Detect which cell encompasses the target text, then output its (X, Y) center coordinate. 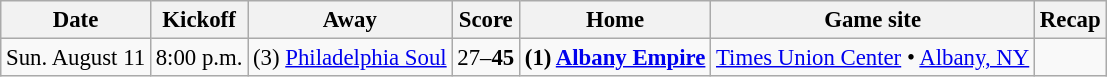
(1) Albany Empire (614, 58)
Score (486, 20)
Sun. August 11 (76, 58)
8:00 p.m. (198, 58)
Game site (873, 20)
Home (614, 20)
Recap (1070, 20)
Date (76, 20)
Away (350, 20)
Kickoff (198, 20)
(3) Philadelphia Soul (350, 58)
Times Union Center • Albany, NY (873, 58)
27–45 (486, 58)
